Identify which cell holds the provided text, then report its [x, y] central coordinate. 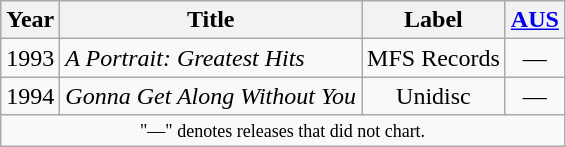
Year [30, 20]
AUS [534, 20]
Gonna Get Along Without You [211, 96]
A Portrait: Greatest Hits [211, 58]
Label [434, 20]
Unidisc [434, 96]
Title [211, 20]
1994 [30, 96]
1993 [30, 58]
MFS Records [434, 58]
"—" denotes releases that did not chart. [283, 130]
